Provide the (X, Y) coordinate of the cell's center where the given text is located.  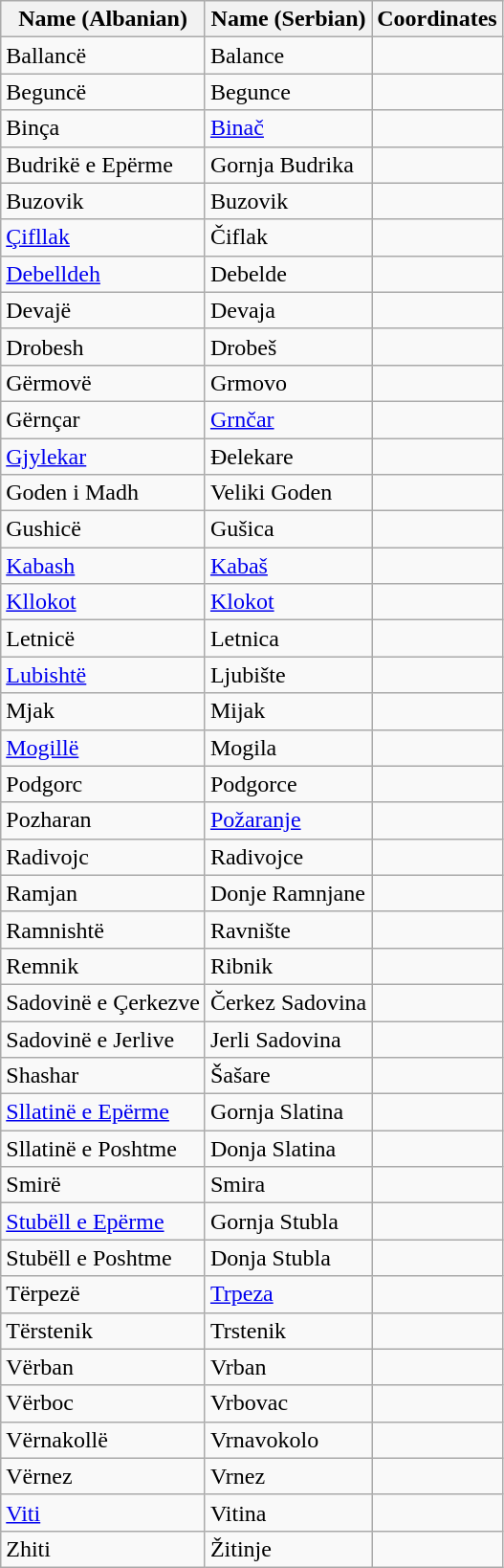
Ribnik (288, 966)
Tërstenik (103, 1331)
Kabaš (288, 566)
Gornja Budrika (288, 165)
Begunce (288, 92)
Vrbovac (288, 1403)
Gornja Stubla (288, 1221)
Čiflak (288, 237)
Zhiti (103, 1549)
Mjak (103, 711)
Vrban (288, 1367)
Budrikë e Epërme (103, 165)
Smira (288, 1185)
Debelldeh (103, 274)
Gërmovë (103, 383)
Letnica (288, 638)
Drobeš (288, 347)
Gornja Slatina (288, 1112)
Klokot (288, 602)
Kllokot (103, 602)
Ravnište (288, 930)
Donja Stubla (288, 1258)
Šašare (288, 1076)
Radivojce (288, 857)
Žitinje (288, 1549)
Požaranje (288, 820)
Beguncë (103, 92)
Devajë (103, 310)
Donja Slatina (288, 1149)
Letnicë (103, 638)
Trstenik (288, 1331)
Viti (103, 1512)
Jerli Sadovina (288, 1039)
Debelde (288, 274)
Sadovinë e Jerlive (103, 1039)
Binça (103, 128)
Ramnishtë (103, 930)
Ballancë (103, 56)
Čerkez Sadovina (288, 1002)
Name (Serbian) (288, 19)
Trpeza (288, 1294)
Shashar (103, 1076)
Radivojc (103, 857)
Goden i Madh (103, 493)
Remnik (103, 966)
Mogillë (103, 748)
Ðelekare (288, 457)
Vërban (103, 1367)
Vërnakollë (103, 1440)
Veliki Goden (288, 493)
Podgorce (288, 784)
Vërboc (103, 1403)
Coordinates (437, 19)
Devaja (288, 310)
Smirë (103, 1185)
Donje Ramnjane (288, 893)
Gjylekar (103, 457)
Mogila (288, 748)
Vitina (288, 1512)
Gërnçar (103, 419)
Sllatinë e Poshtme (103, 1149)
Pozharan (103, 820)
Grnčar (288, 419)
Kabash (103, 566)
Stubëll e Poshtme (103, 1258)
Lubishtë (103, 675)
Binač (288, 128)
Ljubište (288, 675)
Podgorc (103, 784)
Vrnez (288, 1476)
Stubëll e Epërme (103, 1221)
Mijak (288, 711)
Balance (288, 56)
Grmovo (288, 383)
Drobesh (103, 347)
Sadovinë e Çerkezve (103, 1002)
Vërnez (103, 1476)
Gushicë (103, 529)
Ramjan (103, 893)
Name (Albanian) (103, 19)
Tërpezë (103, 1294)
Sllatinë e Epërme (103, 1112)
Gušica (288, 529)
Vrnavokolo (288, 1440)
Çifllak (103, 237)
